Pinpoint the cell where the given text exists, returning its (x, y) midpoint coordinate. 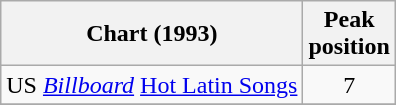
Chart (1993) (152, 34)
US Billboard Hot Latin Songs (152, 85)
7 (349, 85)
Peakposition (349, 34)
